Scan for the cell matching the given text and deliver its [x, y] coordinate at center. 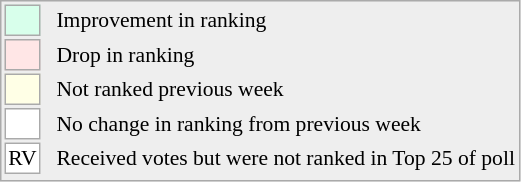
Improvement in ranking [286, 20]
RV [22, 158]
Drop in ranking [286, 55]
Not ranked previous week [286, 90]
No change in ranking from previous week [286, 124]
Received votes but were not ranked in Top 25 of poll [286, 158]
